Scan for the cell matching the given text and deliver its (X, Y) coordinate at center. 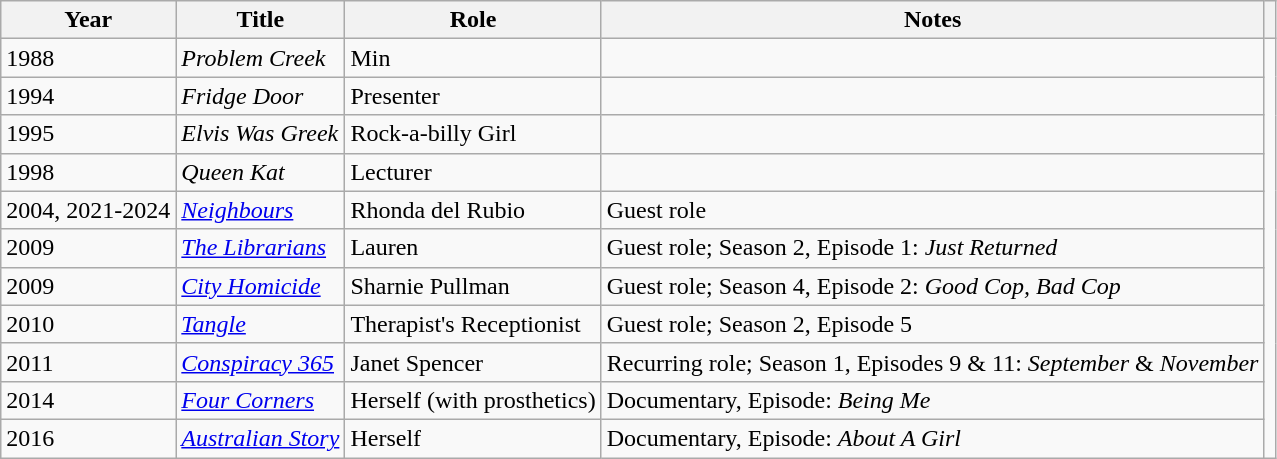
Four Corners (260, 400)
Guest role; Season 4, Episode 2: Good Cop, Bad Cop (932, 286)
1998 (88, 172)
Rock-a-billy Girl (473, 134)
Lauren (473, 248)
2010 (88, 324)
Documentary, Episode: About A Girl (932, 438)
Problem Creek (260, 58)
City Homicide (260, 286)
Title (260, 20)
2011 (88, 362)
1994 (88, 96)
Tangle (260, 324)
Lecturer (473, 172)
2016 (88, 438)
1988 (88, 58)
2004, 2021-2024 (88, 210)
Neighbours (260, 210)
2014 (88, 400)
Presenter (473, 96)
Notes (932, 20)
Conspiracy 365 (260, 362)
Recurring role; Season 1, Episodes 9 & 11: September & November (932, 362)
Sharnie Pullman (473, 286)
Herself (473, 438)
Fridge Door (260, 96)
Guest role; Season 2, Episode 1: Just Returned (932, 248)
Herself (with prosthetics) (473, 400)
1995 (88, 134)
Rhonda del Rubio (473, 210)
Min (473, 58)
Janet Spencer (473, 362)
Therapist's Receptionist (473, 324)
Queen Kat (260, 172)
Australian Story (260, 438)
Year (88, 20)
Documentary, Episode: Being Me (932, 400)
Guest role; Season 2, Episode 5 (932, 324)
Guest role (932, 210)
Role (473, 20)
The Librarians (260, 248)
Elvis Was Greek (260, 134)
